Pinpoint the cell where the given text exists, returning its (x, y) midpoint coordinate. 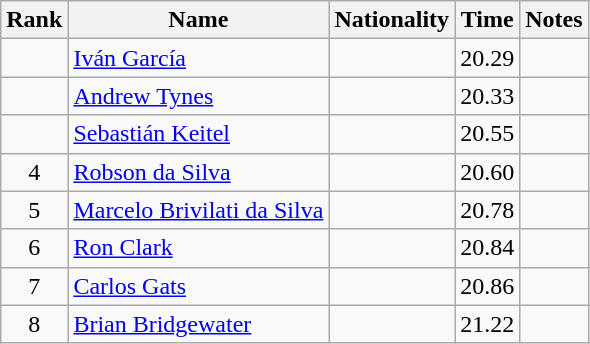
Name (198, 20)
Nationality (392, 20)
Notes (554, 20)
Robson da Silva (198, 172)
20.33 (488, 96)
6 (34, 248)
Andrew Tynes (198, 96)
8 (34, 324)
Brian Bridgewater (198, 324)
20.78 (488, 210)
4 (34, 172)
5 (34, 210)
20.29 (488, 58)
7 (34, 286)
Carlos Gats (198, 286)
Iván García (198, 58)
Sebastián Keitel (198, 134)
Ron Clark (198, 248)
20.60 (488, 172)
Marcelo Brivilati da Silva (198, 210)
20.84 (488, 248)
Time (488, 20)
21.22 (488, 324)
20.86 (488, 286)
Rank (34, 20)
20.55 (488, 134)
